Scan for the cell matching the given text and deliver its (X, Y) coordinate at center. 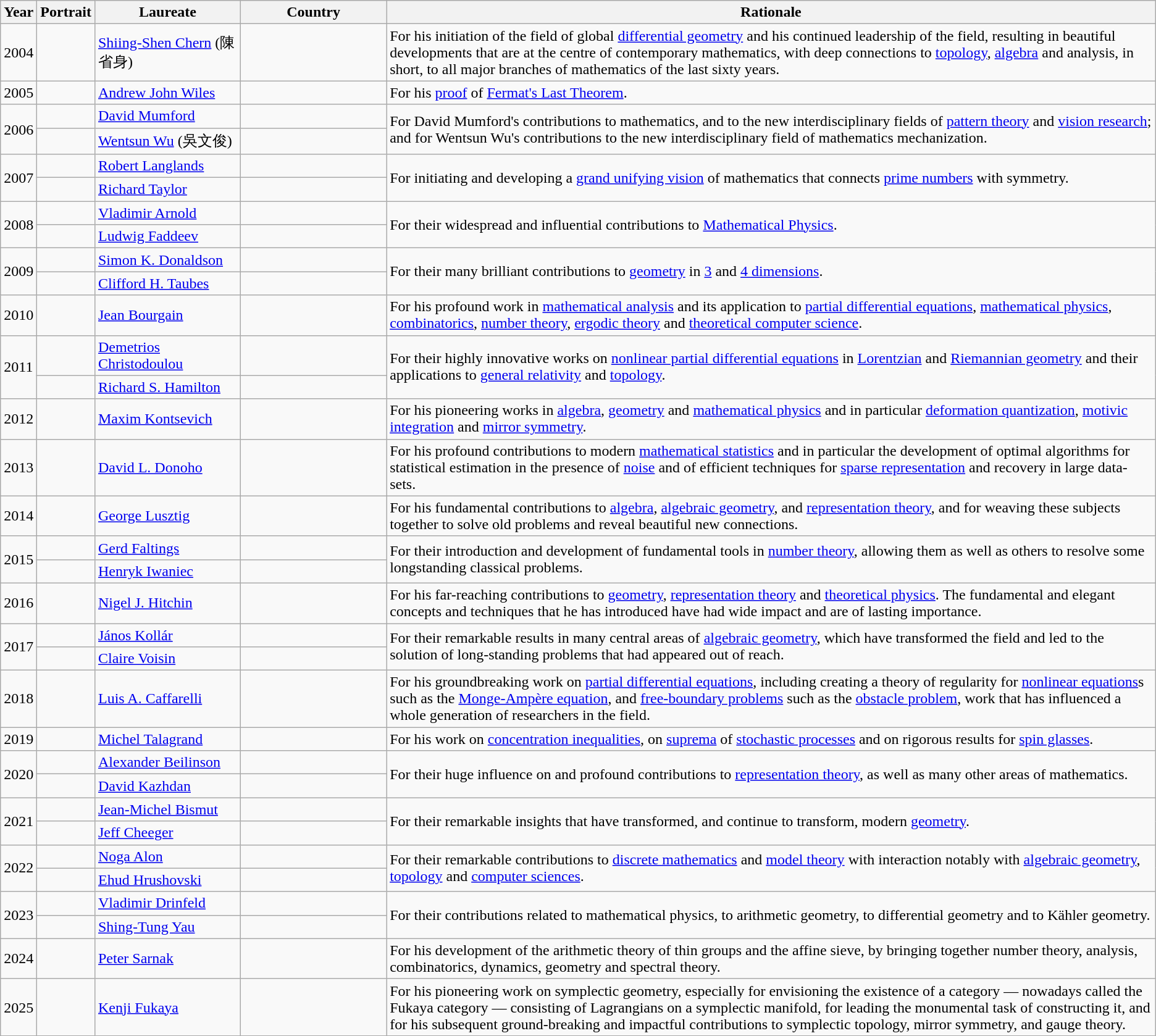
For their contributions related to mathematical physics, to arithmetic geometry, to differential geometry and to Kähler geometry. (771, 915)
Wentsun Wu (吳文俊) (167, 141)
Simon K. Donaldson (167, 260)
David Kazhdan (167, 786)
Ludwig Faddeev (167, 236)
Jean Bourgain (167, 315)
Peter Sarnak (167, 958)
Clifford H. Taubes (167, 283)
Rationale (771, 12)
Andrew John Wiles (167, 93)
2019 (19, 739)
Kenji Fukaya (167, 1007)
David L. Donoho (167, 467)
Jeff Cheeger (167, 833)
2014 (19, 516)
For their widespread and influential contributions to Mathematical Physics. (771, 225)
Richard Taylor (167, 190)
David Mumford (167, 116)
Robert Langlands (167, 166)
2006 (19, 130)
2020 (19, 774)
Vladimir Drinfeld (167, 903)
2008 (19, 225)
Vladimir Arnold (167, 213)
Claire Voisin (167, 659)
2024 (19, 958)
2005 (19, 93)
For their remarkable insights that have transformed, and continue to transform, modern geometry. (771, 821)
Michel Talagrand (167, 739)
Jean-Michel Bismut (167, 809)
Shing-Tung Yau (167, 927)
2016 (19, 603)
Gerd Faltings (167, 548)
For his work on concentration inequalities, on suprema of stochastic processes and on rigorous results for spin glasses. (771, 739)
Laureate (167, 12)
Shiing-Shen Chern (陳省身) (167, 52)
Richard S. Hamilton (167, 387)
Country (314, 12)
Luis A. Caffarelli (167, 699)
Noga Alon (167, 856)
2010 (19, 315)
Alexander Beilinson (167, 762)
George Lusztig (167, 516)
Ehud Hrushovski (167, 880)
Nigel J. Hitchin (167, 603)
For their many brilliant contributions to geometry in 3 and 4 dimensions. (771, 272)
2025 (19, 1007)
Henryk Iwaniec (167, 571)
2012 (19, 419)
2015 (19, 559)
2011 (19, 367)
2023 (19, 915)
2004 (19, 52)
2017 (19, 647)
2009 (19, 272)
2018 (19, 699)
Demetrios Christodoulou (167, 356)
2022 (19, 868)
For their huge influence on and profound contributions to representation theory, as well as many other areas of mathematics. (771, 774)
2013 (19, 467)
2021 (19, 821)
Maxim Kontsevich (167, 419)
For his proof of Fermat's Last Theorem. (771, 93)
For initiating and developing a grand unifying vision of mathematics that connects prime numbers with symmetry. (771, 178)
Year (19, 12)
Portrait (66, 12)
2007 (19, 178)
János Kollár (167, 635)
